For the text-containing cell, return its midpoint in (x, y) coordinate format. 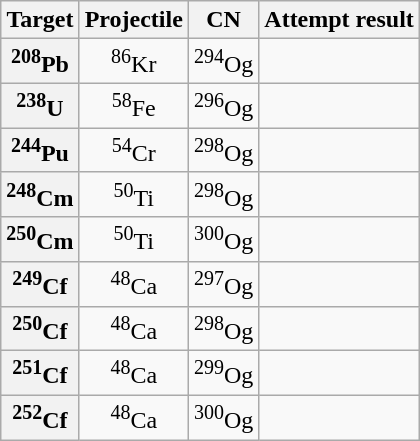
58Fe (134, 106)
Projectile (134, 20)
54Cr (134, 150)
238U (40, 106)
86Kr (134, 62)
CN (223, 20)
251Cf (40, 374)
252Cf (40, 418)
296Og (223, 106)
248Cm (40, 194)
297Og (223, 284)
294Og (223, 62)
250Cf (40, 328)
250Cm (40, 240)
244Pu (40, 150)
Attempt result (340, 20)
299Og (223, 374)
249Cf (40, 284)
208Pb (40, 62)
Target (40, 20)
